From the cell containing the given text, extract its center point as (X, Y) coordinate. 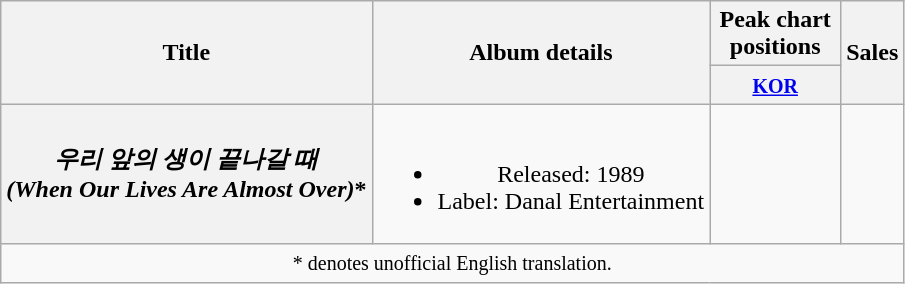
우리 앞의 생이 끝나갈 때(When Our Lives Are Almost Over)* (186, 174)
Sales (872, 52)
Peak chart positions (776, 34)
Released: 1989Label: Danal Entertainment (541, 174)
* denotes unofficial English translation. (452, 263)
Album details (541, 52)
Title (186, 52)
KOR (776, 85)
